Return (X, Y) of the center of cell containing provided text 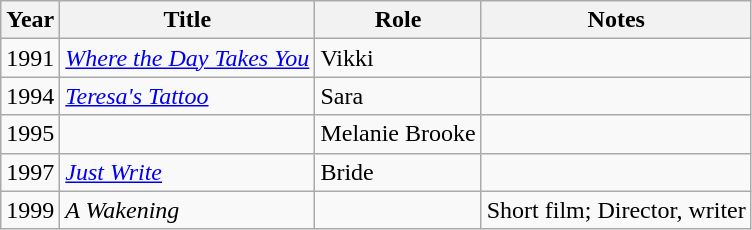
Just Write (188, 172)
Bride (398, 172)
Role (398, 20)
Vikki (398, 58)
Year (30, 20)
Short film; Director, writer (616, 210)
1995 (30, 134)
A Wakening (188, 210)
Title (188, 20)
Notes (616, 20)
Where the Day Takes You (188, 58)
1999 (30, 210)
Melanie Brooke (398, 134)
1991 (30, 58)
Sara (398, 96)
Teresa's Tattoo (188, 96)
1997 (30, 172)
1994 (30, 96)
